Locate the cell with the specified text and output its [x, y] center coordinate. 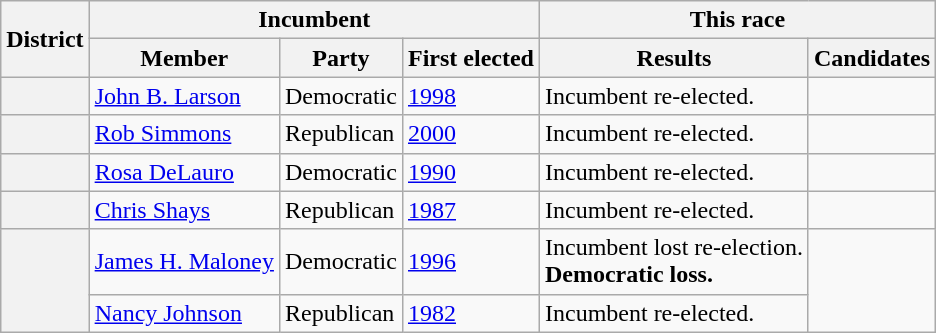
1987 [470, 210]
James H. Maloney [184, 262]
1996 [470, 262]
Results [674, 58]
John B. Larson [184, 96]
Party [340, 58]
1998 [470, 96]
2000 [470, 134]
This race [737, 20]
1982 [470, 313]
1990 [470, 172]
Incumbent lost re-election.Democratic loss. [674, 262]
Chris Shays [184, 210]
First elected [470, 58]
Rosa DeLauro [184, 172]
Incumbent [314, 20]
Nancy Johnson [184, 313]
Rob Simmons [184, 134]
Candidates [872, 58]
Member [184, 58]
District [45, 39]
